Provide the [x, y] coordinate of the cell's center where the given text is located.  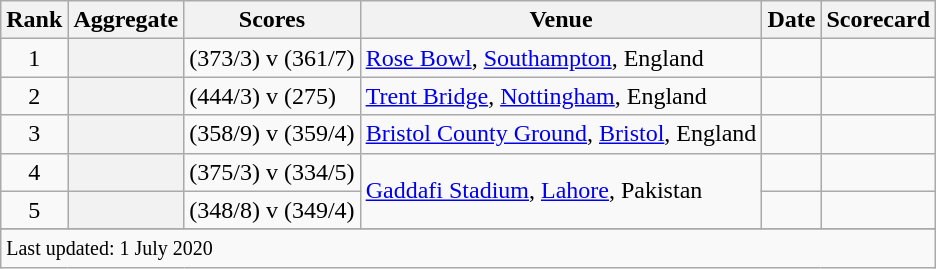
Rank [34, 20]
Bristol County Ground, Bristol, England [561, 134]
(375/3) v (334/5) [272, 172]
(348/8) v (349/4) [272, 210]
Last updated: 1 July 2020 [468, 248]
(358/9) v (359/4) [272, 134]
Date [792, 20]
Aggregate [126, 20]
(373/3) v (361/7) [272, 58]
3 [34, 134]
Scores [272, 20]
Trent Bridge, Nottingham, England [561, 96]
1 [34, 58]
Rose Bowl, Southampton, England [561, 58]
Scorecard [878, 20]
Venue [561, 20]
(444/3) v (275) [272, 96]
5 [34, 210]
2 [34, 96]
Gaddafi Stadium, Lahore, Pakistan [561, 191]
4 [34, 172]
